Identify which cell holds the provided text, then report its (X, Y) central coordinate. 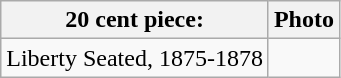
20 cent piece: (135, 20)
Photo (304, 20)
Liberty Seated, 1875-1878 (135, 58)
